Extract the [X, Y] coordinate from the center of the cell holding the provided text.  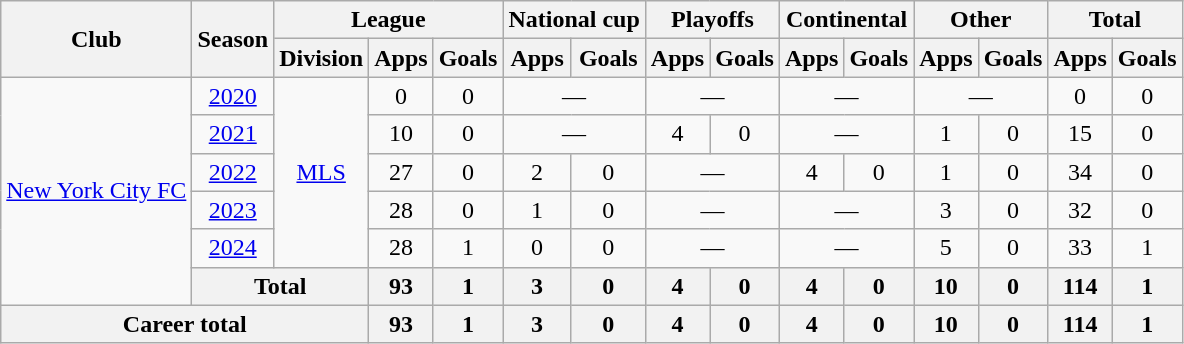
MLS [322, 172]
League [388, 20]
34 [1080, 172]
27 [401, 172]
New York City FC [96, 191]
5 [946, 248]
Other [981, 20]
2021 [233, 134]
2020 [233, 96]
2023 [233, 210]
National cup [574, 20]
2022 [233, 172]
33 [1080, 248]
32 [1080, 210]
Playoffs [712, 20]
2024 [233, 248]
Season [233, 39]
Continental [846, 20]
2 [537, 172]
Career total [185, 324]
Club [96, 39]
15 [1080, 134]
Division [322, 58]
